Identify which cell holds the provided text, then report its [x, y] central coordinate. 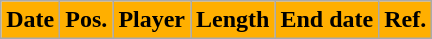
Ref. [406, 20]
Player [152, 20]
Length [233, 20]
Pos. [86, 20]
End date [327, 20]
Date [30, 20]
